Search for the cell housing the specified text and yield its (x, y) center coordinate. 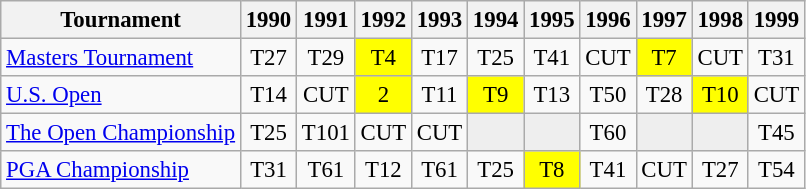
1997 (664, 20)
T54 (776, 170)
T29 (326, 58)
T60 (608, 133)
1992 (383, 20)
T13 (552, 95)
1993 (439, 20)
T7 (664, 58)
T8 (552, 170)
T10 (720, 95)
T28 (664, 95)
T12 (383, 170)
1991 (326, 20)
Tournament (121, 20)
Masters Tournament (121, 58)
T17 (439, 58)
T45 (776, 133)
T50 (608, 95)
2 (383, 95)
1998 (720, 20)
T101 (326, 133)
PGA Championship (121, 170)
T14 (268, 95)
1996 (608, 20)
1994 (496, 20)
1990 (268, 20)
1999 (776, 20)
The Open Championship (121, 133)
1995 (552, 20)
T11 (439, 95)
T9 (496, 95)
U.S. Open (121, 95)
T4 (383, 58)
